Extract the [X, Y] coordinate from the center of the cell holding the provided text.  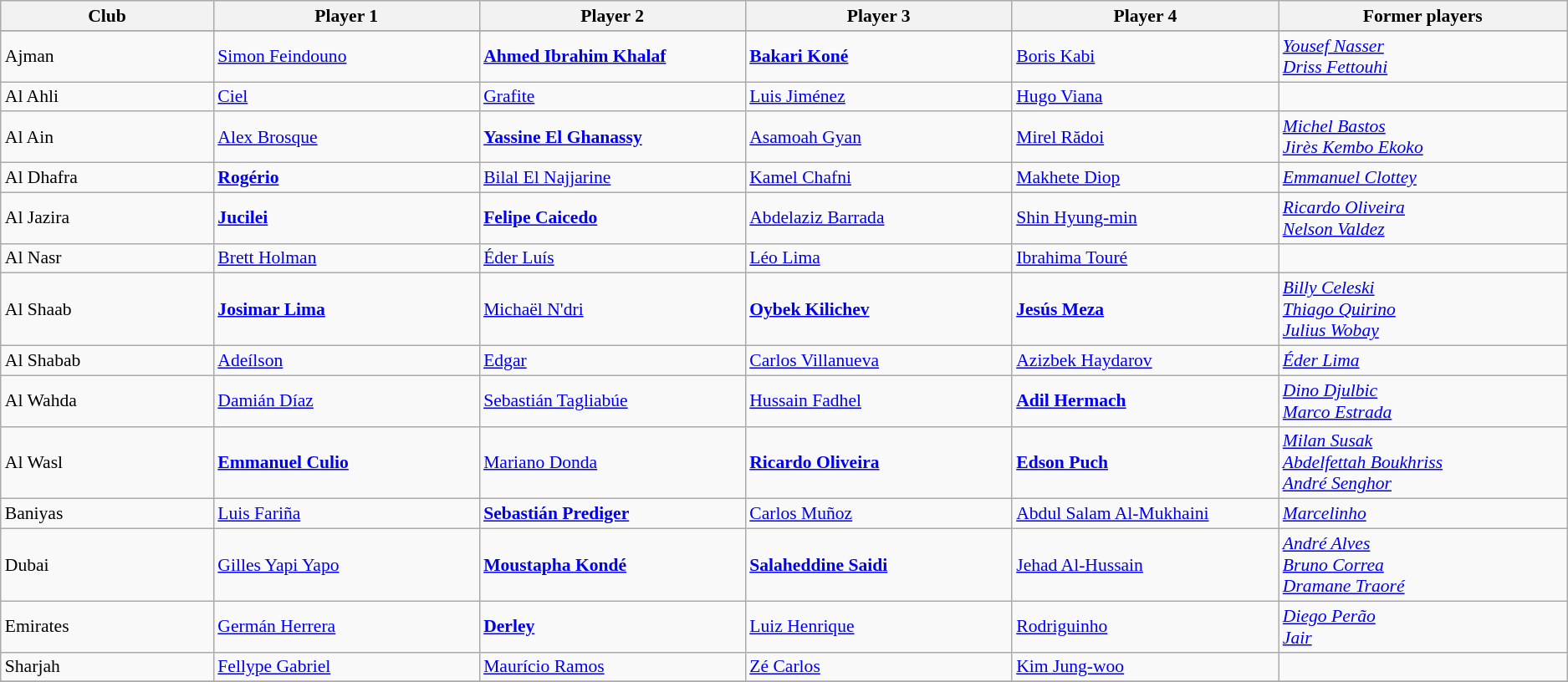
Abdelaziz Barrada [878, 217]
Emirates [107, 627]
Ricardo Oliveira Nelson Valdez [1423, 217]
Ahmed Ibrahim Khalaf [612, 57]
Gilles Yapi Yapo [346, 565]
Rodriguinho [1146, 627]
Hugo Viana [1146, 97]
Jehad Al-Hussain [1146, 565]
Oybek Kilichev [878, 309]
Jesús Meza [1146, 309]
Salaheddine Saidi [878, 565]
Player 2 [612, 16]
Simon Feindouno [346, 57]
Sebastián Prediger [612, 514]
Marcelinho [1423, 514]
Maurício Ramos [612, 667]
Felipe Caicedo [612, 217]
Josimar Lima [346, 309]
Sebastián Tagliabúe [612, 401]
Shin Hyung-min [1146, 217]
Abdul Salam Al-Mukhaini [1146, 514]
Mirel Rădoi [1146, 137]
Ibrahima Touré [1146, 258]
Léo Lima [878, 258]
Dino Djulbic Marco Estrada [1423, 401]
Dubai [107, 565]
Asamoah Gyan [878, 137]
Boris Kabi [1146, 57]
Player 1 [346, 16]
Yassine El Ghanassy [612, 137]
Bilal El Najjarine [612, 178]
Derley [612, 627]
Baniyas [107, 514]
Al Wasl [107, 463]
Bakari Koné [878, 57]
Al Shabab [107, 361]
Mariano Donda [612, 463]
Brett Holman [346, 258]
Carlos Villanueva [878, 361]
Al Ahli [107, 97]
Michel Bastos Jirès Kembo Ekoko [1423, 137]
Adil Hermach [1146, 401]
Fellype Gabriel [346, 667]
Former players [1423, 16]
Kamel Chafni [878, 178]
Edson Puch [1146, 463]
Luis Jiménez [878, 97]
Luiz Henrique [878, 627]
Sharjah [107, 667]
Kim Jung-woo [1146, 667]
Jucilei [346, 217]
Al Shaab [107, 309]
Al Nasr [107, 258]
Azizbek Haydarov [1146, 361]
Billy Celeski Thiago Quirino Julius Wobay [1423, 309]
Al Dhafra [107, 178]
Damián Díaz [346, 401]
Zé Carlos [878, 667]
Ricardo Oliveira [878, 463]
Adeílson [346, 361]
Makhete Diop [1146, 178]
Milan Susak Abdelfettah Boukhriss André Senghor [1423, 463]
Emmanuel Culio [346, 463]
Éder Lima [1423, 361]
Al Jazira [107, 217]
Germán Herrera [346, 627]
Emmanuel Clottey [1423, 178]
Luis Fariña [346, 514]
Rogério [346, 178]
André Alves Bruno Correa Dramane Traoré [1423, 565]
Moustapha Kondé [612, 565]
Player 3 [878, 16]
Ciel [346, 97]
Al Wahda [107, 401]
Diego Perão Jair [1423, 627]
Club [107, 16]
Yousef Nasser Driss Fettouhi [1423, 57]
Michaël N'dri [612, 309]
Grafite [612, 97]
Éder Luís [612, 258]
Ajman [107, 57]
Player 4 [1146, 16]
Hussain Fadhel [878, 401]
Edgar [612, 361]
Alex Brosque [346, 137]
Carlos Muñoz [878, 514]
Al Ain [107, 137]
